Locate the cell with the specified text and output its [x, y] center coordinate. 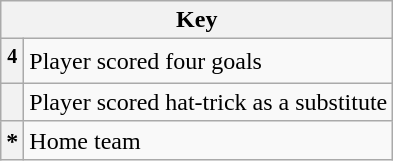
Player scored hat-trick as a substitute [208, 102]
Home team [208, 140]
Player scored four goals [208, 62]
* [12, 140]
Key [197, 20]
4 [12, 62]
